Capture the cell that displays the provided text and extract its (X, Y) central coordinate. 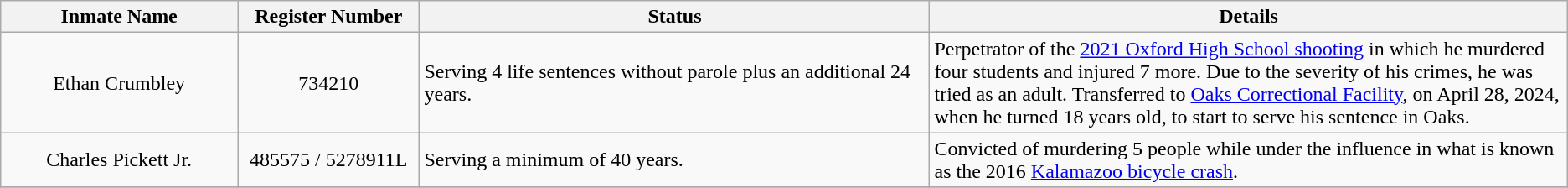
Status (675, 17)
734210 (328, 82)
Convicted of murdering 5 people while under the influence in what is known as the 2016 Kalamazoo bicycle crash. (1248, 159)
Register Number (328, 17)
Ethan Crumbley (119, 82)
Details (1248, 17)
485575 / 5278911L (328, 159)
Charles Pickett Jr. (119, 159)
Serving 4 life sentences without parole plus an additional 24 years. (675, 82)
Inmate Name (119, 17)
Serving a minimum of 40 years. (675, 159)
